Return the (x, y) coordinate for the center point of the cell that contains the specified text.  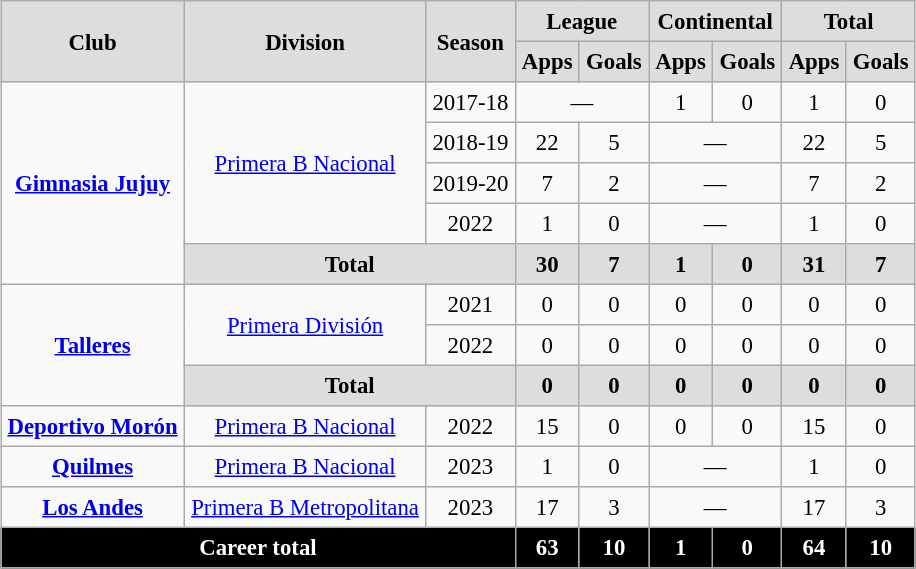
Los Andes (93, 507)
64 (814, 547)
Deportivo Morón (93, 426)
Season (470, 42)
Primera B Metropolitana (304, 507)
Division (304, 42)
Primera División (304, 324)
31 (814, 264)
Talleres (93, 345)
2018-19 (470, 142)
30 (547, 264)
63 (547, 547)
2019-20 (470, 183)
Quilmes (93, 466)
2017-18 (470, 102)
Club (93, 42)
League (582, 21)
2021 (470, 304)
Gimnasia Jujuy (93, 183)
Career total (258, 547)
Continental (714, 21)
